Detect which cell encompasses the target text, then output its (X, Y) center coordinate. 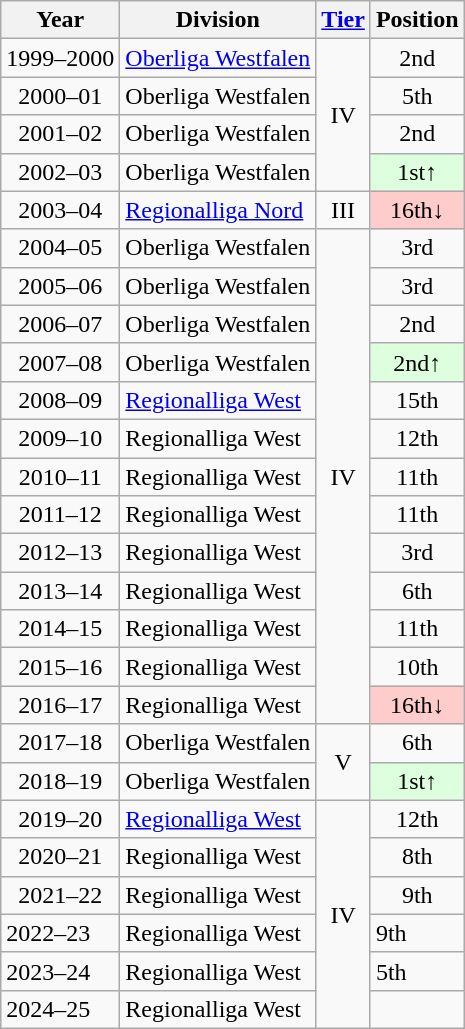
Year (60, 20)
2020–21 (60, 857)
2010–11 (60, 477)
2002–03 (60, 172)
2004–05 (60, 248)
2nd↑ (417, 362)
2019–20 (60, 819)
Regionalliga Nord (218, 210)
2006–07 (60, 324)
15th (417, 400)
2014–15 (60, 629)
2017–18 (60, 743)
2018–19 (60, 781)
2012–13 (60, 553)
2013–14 (60, 591)
2021–22 (60, 895)
III (344, 210)
2023–24 (60, 971)
2024–25 (60, 1009)
2008–09 (60, 400)
2003–04 (60, 210)
2007–08 (60, 362)
2015–16 (60, 667)
2001–02 (60, 134)
2005–06 (60, 286)
2011–12 (60, 515)
Position (417, 20)
Division (218, 20)
V (344, 762)
2000–01 (60, 96)
Tier (344, 20)
10th (417, 667)
2022–23 (60, 933)
8th (417, 857)
2016–17 (60, 705)
1999–2000 (60, 58)
2009–10 (60, 438)
